Return (x, y) of the center of cell containing provided text 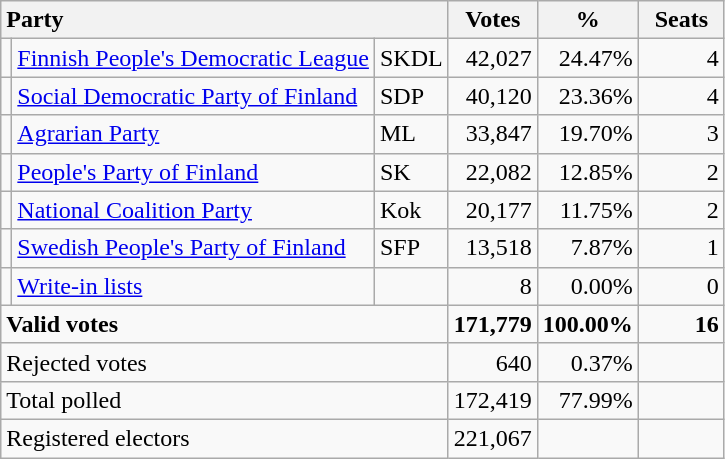
Party (224, 20)
7.87% (588, 248)
0.37% (588, 362)
National Coalition Party (194, 210)
12.85% (588, 172)
Write-in lists (194, 286)
172,419 (492, 400)
Valid votes (224, 324)
0 (681, 286)
171,779 (492, 324)
SDP (411, 96)
20,177 (492, 210)
1 (681, 248)
3 (681, 134)
33,847 (492, 134)
Registered electors (224, 438)
22,082 (492, 172)
Kok (411, 210)
11.75% (588, 210)
221,067 (492, 438)
23.36% (588, 96)
ML (411, 134)
% (588, 20)
SFP (411, 248)
SKDL (411, 58)
77.99% (588, 400)
16 (681, 324)
Agrarian Party (194, 134)
19.70% (588, 134)
40,120 (492, 96)
42,027 (492, 58)
100.00% (588, 324)
13,518 (492, 248)
Swedish People's Party of Finland (194, 248)
Total polled (224, 400)
People's Party of Finland (194, 172)
Seats (681, 20)
Rejected votes (224, 362)
Social Democratic Party of Finland (194, 96)
24.47% (588, 58)
8 (492, 286)
Finnish People's Democratic League (194, 58)
SK (411, 172)
0.00% (588, 286)
640 (492, 362)
Votes (492, 20)
